Return [x, y] of the center of cell containing provided text 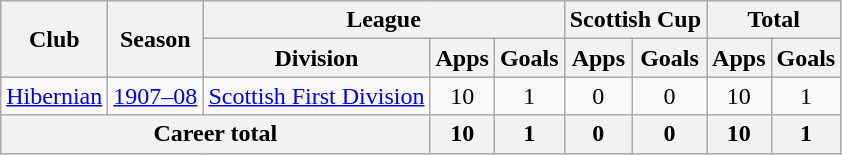
Hibernian [54, 96]
Total [774, 20]
Scottish Cup [635, 20]
1907–08 [156, 96]
Division [316, 58]
League [384, 20]
Season [156, 39]
Career total [216, 134]
Scottish First Division [316, 96]
Club [54, 39]
